Scan for the cell matching the given text and deliver its (x, y) coordinate at center. 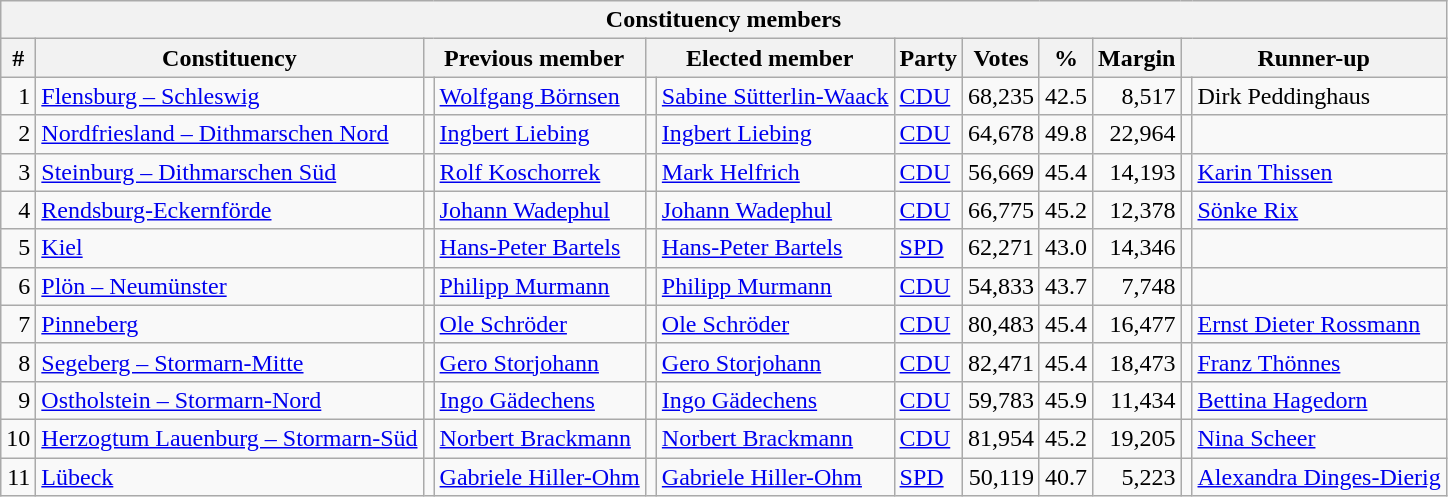
Party (928, 58)
68,235 (1000, 96)
Sabine Sütterlin-Waack (775, 96)
Herzogtum Lauenburg – Stormarn-Süd (230, 438)
5,223 (1137, 477)
1 (18, 96)
Mark Helfrich (775, 172)
Constituency members (724, 20)
Karin Thissen (1319, 172)
Bettina Hagedorn (1319, 400)
62,271 (1000, 248)
3 (18, 172)
Pinneberg (230, 324)
Wolfgang Börnsen (540, 96)
10 (18, 438)
4 (18, 210)
50,119 (1000, 477)
Dirk Peddinghaus (1319, 96)
82,471 (1000, 362)
16,477 (1137, 324)
Ernst Dieter Rossmann (1319, 324)
8 (18, 362)
Rendsburg-Eckernförde (230, 210)
81,954 (1000, 438)
Kiel (230, 248)
Alexandra Dinges-Dierig (1319, 477)
59,783 (1000, 400)
Votes (1000, 58)
18,473 (1137, 362)
Segeberg – Stormarn-Mitte (230, 362)
43.0 (1066, 248)
Lübeck (230, 477)
12,378 (1137, 210)
66,775 (1000, 210)
Margin (1137, 58)
22,964 (1137, 134)
56,669 (1000, 172)
5 (18, 248)
Flensburg – Schleswig (230, 96)
54,833 (1000, 286)
Runner-up (1314, 58)
43.7 (1066, 286)
Plön – Neumünster (230, 286)
6 (18, 286)
14,193 (1137, 172)
2 (18, 134)
45.9 (1066, 400)
Previous member (534, 58)
7 (18, 324)
# (18, 58)
Ostholstein – Stormarn-Nord (230, 400)
Constituency (230, 58)
Rolf Koschorrek (540, 172)
11 (18, 477)
% (1066, 58)
42.5 (1066, 96)
11,434 (1137, 400)
14,346 (1137, 248)
49.8 (1066, 134)
19,205 (1137, 438)
Nina Scheer (1319, 438)
Franz Thönnes (1319, 362)
8,517 (1137, 96)
7,748 (1137, 286)
40.7 (1066, 477)
Steinburg – Dithmarschen Süd (230, 172)
80,483 (1000, 324)
Nordfriesland – Dithmarschen Nord (230, 134)
Elected member (770, 58)
Sönke Rix (1319, 210)
9 (18, 400)
64,678 (1000, 134)
